Return the (X, Y) coordinate for the center point of the cell that contains the specified text.  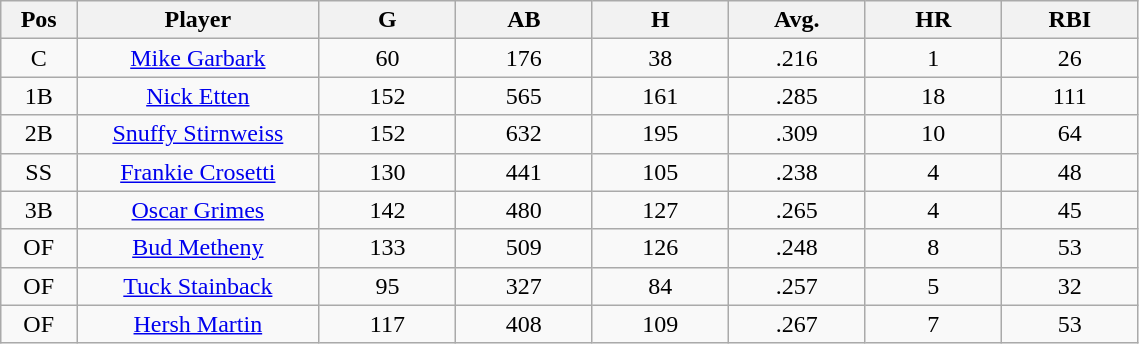
18 (933, 96)
161 (660, 96)
Oscar Grimes (198, 210)
48 (1070, 172)
.257 (797, 286)
Snuffy Stirnweiss (198, 134)
Avg. (797, 20)
84 (660, 286)
176 (524, 58)
Mike Garbark (198, 58)
.267 (797, 324)
Tuck Stainback (198, 286)
.216 (797, 58)
1B (39, 96)
2B (39, 134)
632 (524, 134)
109 (660, 324)
RBI (1070, 20)
H (660, 20)
127 (660, 210)
133 (387, 248)
142 (387, 210)
38 (660, 58)
509 (524, 248)
105 (660, 172)
G (387, 20)
111 (1070, 96)
480 (524, 210)
Pos (39, 20)
565 (524, 96)
5 (933, 286)
Nick Etten (198, 96)
441 (524, 172)
60 (387, 58)
AB (524, 20)
3B (39, 210)
.248 (797, 248)
8 (933, 248)
195 (660, 134)
26 (1070, 58)
32 (1070, 286)
SS (39, 172)
95 (387, 286)
HR (933, 20)
7 (933, 324)
117 (387, 324)
1 (933, 58)
Player (198, 20)
.238 (797, 172)
C (39, 58)
.285 (797, 96)
45 (1070, 210)
Hersh Martin (198, 324)
408 (524, 324)
.265 (797, 210)
126 (660, 248)
Bud Metheny (198, 248)
10 (933, 134)
Frankie Crosetti (198, 172)
.309 (797, 134)
327 (524, 286)
64 (1070, 134)
130 (387, 172)
